Return the [X, Y] coordinate for the center point of the cell that contains the specified text.  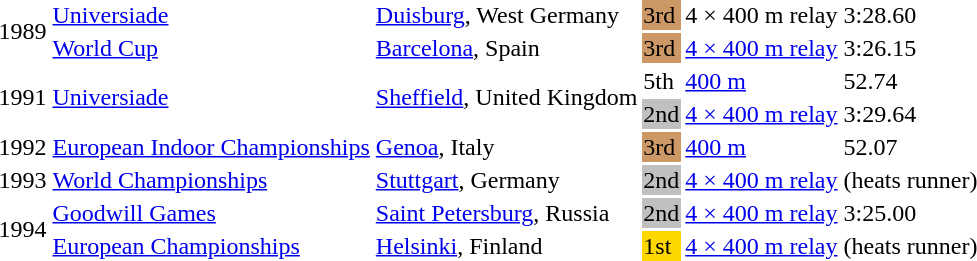
1st [662, 246]
Duisburg, West Germany [506, 15]
World Cup [211, 48]
European Championships [211, 246]
Genoa, Italy [506, 147]
Sheffield, United Kingdom [506, 98]
Barcelona, Spain [506, 48]
5th [662, 81]
World Championships [211, 180]
Saint Petersburg, Russia [506, 213]
Goodwill Games [211, 213]
Helsinki, Finland [506, 246]
Stuttgart, Germany [506, 180]
European Indoor Championships [211, 147]
